Locate the cell with the specified text and output its (X, Y) center coordinate. 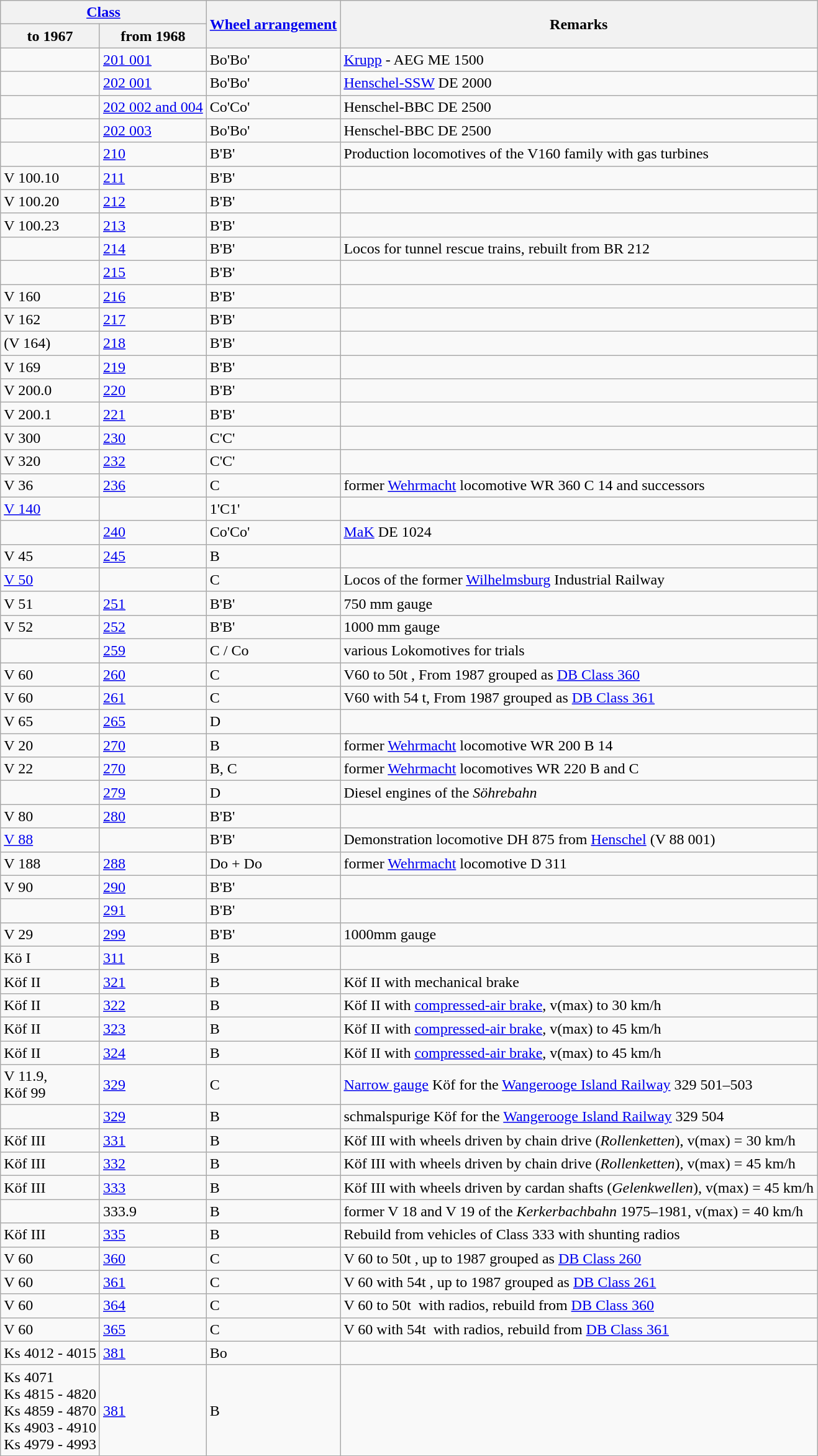
261 (153, 698)
750 mm gauge (579, 603)
Rebuild from vehicles of Class 333 with shunting radios (579, 1235)
Wheel arrangement (273, 24)
291 (153, 911)
290 (153, 887)
240 (153, 532)
(V 164) (50, 344)
Köf III with wheels driven by chain drive (Rollenketten), v(max) = 30 km/h (579, 1140)
V 140 (50, 509)
245 (153, 556)
Köf II with mechanical brake (579, 981)
V 100.23 (50, 225)
252 (153, 627)
323 (153, 1029)
280 (153, 816)
former Wehrmacht locomotive WR 200 B 14 (579, 745)
V 51 (50, 603)
216 (153, 296)
V 60 to 50t , up to 1987 grouped as DB Class 260 (579, 1258)
299 (153, 934)
288 (153, 863)
V 22 (50, 769)
V 200.0 (50, 391)
322 (153, 1005)
218 (153, 344)
201 001 (153, 60)
220 (153, 391)
214 (153, 248)
202 003 (153, 130)
V 36 (50, 485)
V 162 (50, 320)
221 (153, 414)
former Wehrmacht locomotive D 311 (579, 863)
V 300 (50, 438)
361 (153, 1282)
232 (153, 462)
1'C1' (273, 509)
215 (153, 272)
V 320 (50, 462)
V 100.10 (50, 178)
210 (153, 154)
V60 to 50t , From 1987 grouped as DB Class 360 (579, 674)
259 (153, 650)
Krupp - AEG ME 1500 (579, 60)
202 002 and 004 (153, 107)
364 (153, 1306)
V 60 with 54t with radios, rebuild from DB Class 361 (579, 1329)
V 100.20 (50, 201)
V 60 with 54t , up to 1987 grouped as DB Class 261 (579, 1282)
360 (153, 1258)
Köf III with wheels driven by chain drive (Rollenketten), v(max) = 45 km/h (579, 1164)
V 45 (50, 556)
V 169 (50, 367)
V 160 (50, 296)
Henschel-SSW DE 2000 (579, 83)
332 (153, 1164)
B, C (273, 769)
V 20 (50, 745)
to 1967 (50, 36)
365 (153, 1329)
333.9 (153, 1211)
265 (153, 722)
279 (153, 793)
schmalspurige Köf for the Wangerooge Island Railway 329 504 (579, 1117)
Narrow gauge Köf for the Wangerooge Island Railway 329 501–503 (579, 1085)
Remarks (579, 24)
V60 with 54 t, From 1987 grouped as DB Class 361 (579, 698)
324 (153, 1053)
333 (153, 1188)
various Lokomotives for trials (579, 650)
V 11.9, Köf 99 (50, 1085)
202 001 (153, 83)
former V 18 and V 19 of the Kerkerbachbahn 1975–1981, v(max) = 40 km/h (579, 1211)
Locos of the former Wilhelmsburg Industrial Railway (579, 580)
311 (153, 958)
251 (153, 603)
1000mm gauge (579, 934)
V 188 (50, 863)
331 (153, 1140)
Köf III with wheels driven by cardan shafts (Gelenkwellen), v(max) = 45 km/h (579, 1188)
Do + Do (273, 863)
1000 mm gauge (579, 627)
V 90 (50, 887)
V 50 (50, 580)
V 29 (50, 934)
former Wehrmacht locomotive WR 360 C 14 and successors (579, 485)
321 (153, 981)
Bo (273, 1353)
Kö I (50, 958)
Demonstration locomotive DH 875 from Henschel (V 88 001) (579, 840)
V 200.1 (50, 414)
Production locomotives of the V160 family with gas turbines (579, 154)
V 60 to 50t with radios, rebuild from DB Class 360 (579, 1306)
213 (153, 225)
Ks 4012 - 4015 (50, 1353)
212 (153, 201)
V 65 (50, 722)
211 (153, 178)
Köf II with compressed-air brake, v(max) to 30 km/h (579, 1005)
MaK DE 1024 (579, 532)
Diesel engines of the Söhrebahn (579, 793)
former Wehrmacht locomotives WR 220 B and C (579, 769)
217 (153, 320)
219 (153, 367)
260 (153, 674)
236 (153, 485)
V 52 (50, 627)
V 80 (50, 816)
Locos for tunnel rescue trains, rebuilt from BR 212 (579, 248)
C / Co (273, 650)
Ks 4071 Ks 4815 - 4820 Ks 4859 - 4870 Ks 4903 - 4910 Ks 4979 - 4993 (50, 1410)
from 1968 (153, 36)
Class (103, 12)
335 (153, 1235)
230 (153, 438)
V 88 (50, 840)
